Output the (X, Y) coordinate of the center of the cell containing the given text.  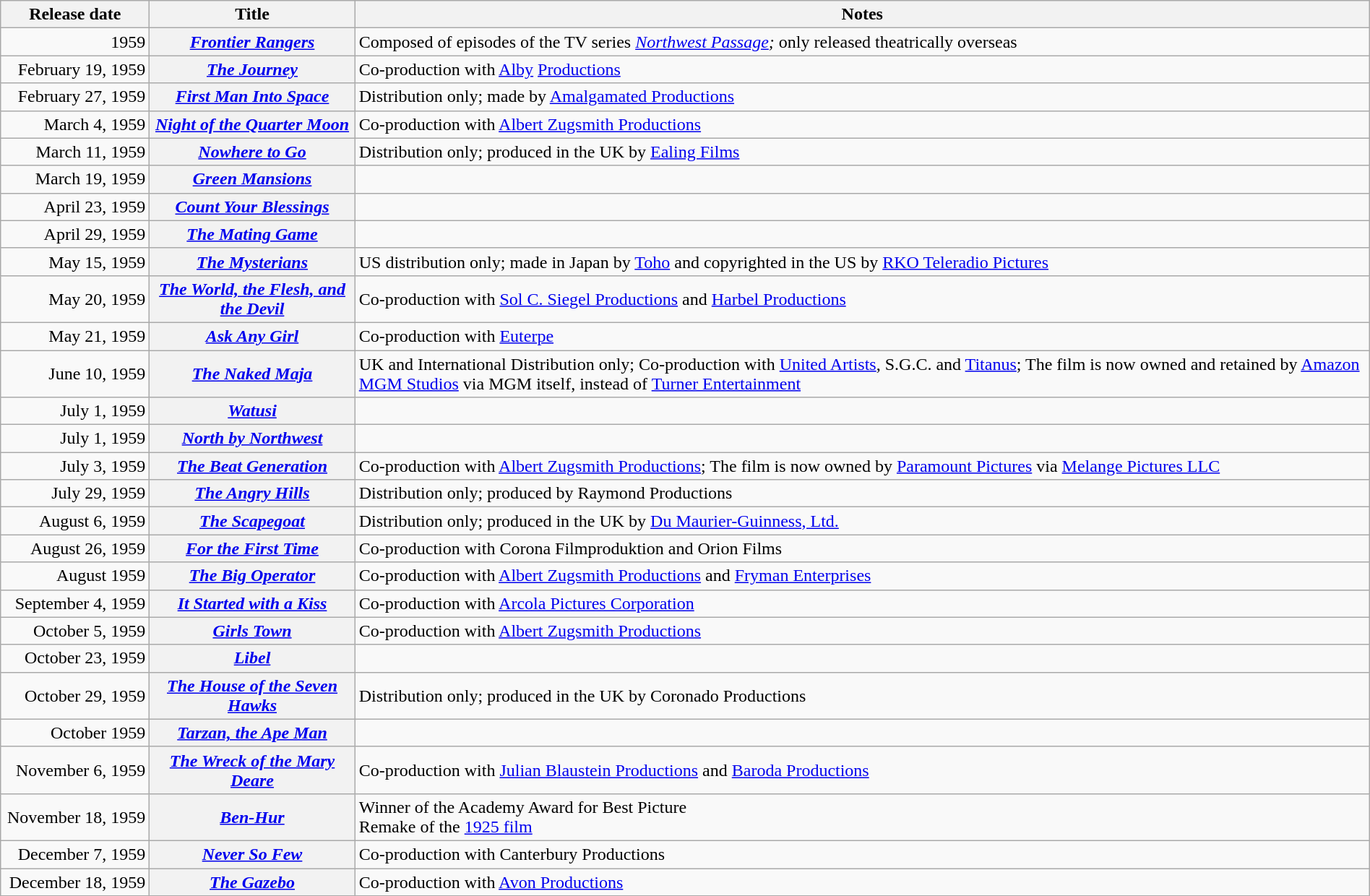
Green Mansions (252, 179)
Night of the Quarter Moon (252, 124)
March 4, 1959 (75, 124)
North by Northwest (252, 439)
First Man Into Space (252, 97)
Co-production with Alby Productions (862, 69)
July 3, 1959 (75, 466)
December 18, 1959 (75, 882)
The Scapegoat (252, 521)
September 4, 1959 (75, 603)
March 11, 1959 (75, 152)
Winner of the Academy Award for Best PictureRemake of the 1925 film (862, 817)
Co-production with Corona Filmproduktion and Orion Films (862, 548)
Frontier Rangers (252, 42)
February 27, 1959 (75, 97)
May 15, 1959 (75, 262)
Girls Town (252, 631)
Watusi (252, 411)
It Started with a Kiss (252, 603)
October 23, 1959 (75, 658)
Release date (75, 14)
March 19, 1959 (75, 179)
The Journey (252, 69)
The Mating Game (252, 234)
October 29, 1959 (75, 695)
Count Your Blessings (252, 207)
Notes (862, 14)
May 21, 1959 (75, 336)
Composed of episodes of the TV series Northwest Passage; only released theatrically overseas (862, 42)
Distribution only; produced in the UK by Coronado Productions (862, 695)
Title (252, 14)
Co-production with Euterpe (862, 336)
Co-production with Julian Blaustein Productions and Baroda Productions (862, 770)
The House of the Seven Hawks (252, 695)
Never So Few (252, 854)
Distribution only; made by Amalgamated Productions (862, 97)
Co-production with Avon Productions (862, 882)
The Naked Maja (252, 373)
Distribution only; produced in the UK by Du Maurier-Guinness, Ltd. (862, 521)
Tarzan, the Ape Man (252, 733)
Co-production with Sol C. Siegel Productions and Harbel Productions (862, 299)
Distribution only; produced in the UK by Ealing Films (862, 152)
The Big Operator (252, 576)
April 23, 1959 (75, 207)
Ask Any Girl (252, 336)
June 10, 1959 (75, 373)
August 26, 1959 (75, 548)
Co-production with Canterbury Productions (862, 854)
April 29, 1959 (75, 234)
For the First Time (252, 548)
The Angry Hills (252, 494)
October 1959 (75, 733)
Co-production with Albert Zugsmith Productions; The film is now owned by Paramount Pictures via Melange Pictures LLC (862, 466)
The Mysterians (252, 262)
The Beat Generation (252, 466)
Co-production with Arcola Pictures Corporation (862, 603)
October 5, 1959 (75, 631)
The Gazebo (252, 882)
February 19, 1959 (75, 69)
The Wreck of the Mary Deare (252, 770)
July 29, 1959 (75, 494)
November 18, 1959 (75, 817)
Co-production with Albert Zugsmith Productions and Fryman Enterprises (862, 576)
Ben-Hur (252, 817)
August 1959 (75, 576)
August 6, 1959 (75, 521)
November 6, 1959 (75, 770)
US distribution only; made in Japan by Toho and copyrighted in the US by RKO Teleradio Pictures (862, 262)
May 20, 1959 (75, 299)
1959 (75, 42)
December 7, 1959 (75, 854)
The World, the Flesh, and the Devil (252, 299)
Distribution only; produced by Raymond Productions (862, 494)
Libel (252, 658)
Nowhere to Go (252, 152)
